Capture the cell that displays the provided text and extract its (X, Y) central coordinate. 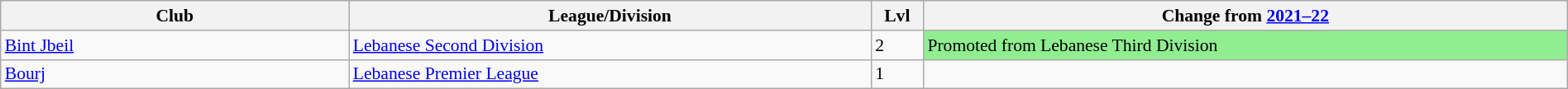
1 (896, 74)
2 (896, 45)
Change from 2021–22 (1245, 16)
Promoted from Lebanese Third Division (1245, 45)
Lebanese Premier League (610, 74)
League/Division (610, 16)
Lebanese Second Division (610, 45)
Bourj (175, 74)
Bint Jbeil (175, 45)
Lvl (896, 16)
Club (175, 16)
